Return the [X, Y] coordinate for the center point of the cell that contains the specified text.  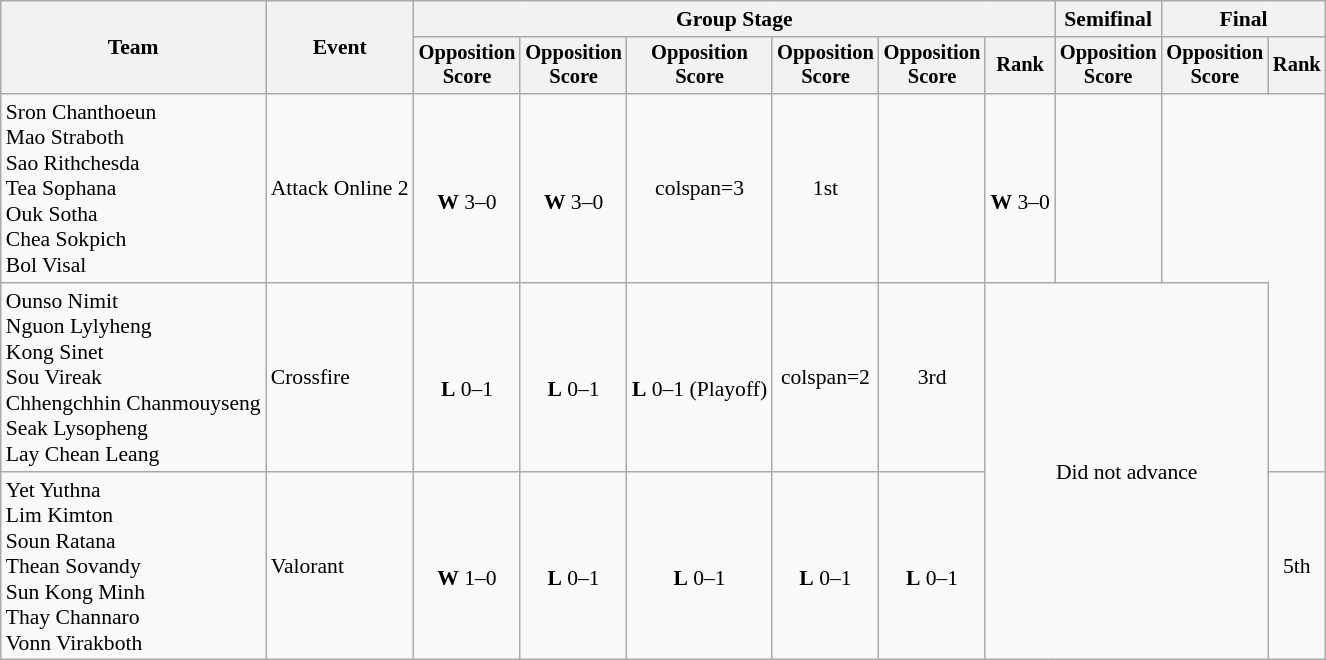
Attack Online 2 [340, 188]
1st [826, 188]
Final [1243, 19]
L 0–1 (Playoff) [700, 378]
Ounso NimitNguon LylyhengKong SinetSou VireakChhengchhin ChanmouysengSeak LysophengLay Chean Leang [134, 378]
Did not advance [1126, 472]
3rd [932, 378]
Semifinal [1108, 19]
Group Stage [734, 19]
Crossfire [340, 378]
Event [340, 48]
colspan=3 [700, 188]
Sron ChanthoeunMao StrabothSao RithchesdaTea SophanaOuk SothaChea SokpichBol Visal [134, 188]
colspan=2 [826, 378]
Team [134, 48]
